Output the (X, Y) coordinate of the center of the cell containing the given text.  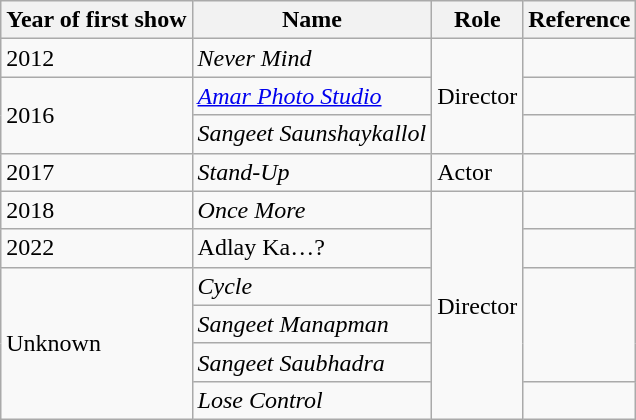
Actor (478, 172)
Sangeet Saunshaykallol (312, 134)
Amar Photo Studio (312, 96)
Name (312, 20)
2018 (96, 210)
Role (478, 20)
Cycle (312, 286)
Sangeet Manapman (312, 324)
Year of first show (96, 20)
Unknown (96, 343)
Never Mind (312, 58)
Once More (312, 210)
2022 (96, 248)
2017 (96, 172)
Adlay Ka…? (312, 248)
2016 (96, 115)
Stand-Up (312, 172)
2012 (96, 58)
Lose Control (312, 400)
Sangeet Saubhadra (312, 362)
Reference (580, 20)
